Identify which cell holds the provided text, then report its (x, y) central coordinate. 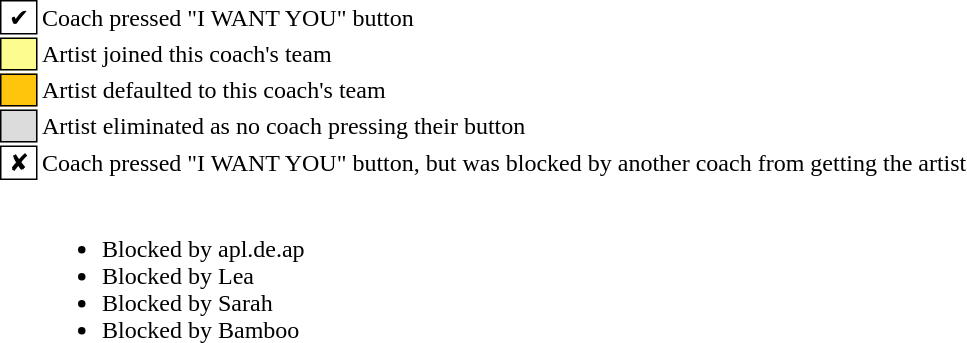
Artist defaulted to this coach's team (504, 90)
✘ (19, 163)
Artist joined this coach's team (504, 54)
✔ (19, 17)
Coach pressed "I WANT YOU" button (504, 17)
Coach pressed "I WANT YOU" button, but was blocked by another coach from getting the artist (504, 163)
Artist eliminated as no coach pressing their button (504, 126)
